Scan for the cell matching the given text and deliver its [x, y] coordinate at center. 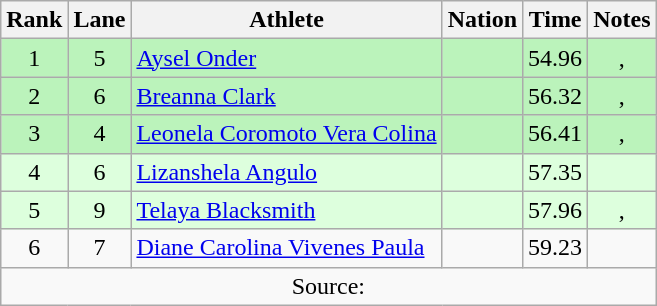
59.23 [556, 248]
9 [100, 210]
56.41 [556, 134]
Lizanshela Angulo [286, 172]
Rank [34, 20]
57.35 [556, 172]
Lane [100, 20]
Leonela Coromoto Vera Colina [286, 134]
Time [556, 20]
3 [34, 134]
56.32 [556, 96]
Nation [482, 20]
Telaya Blacksmith [286, 210]
Aysel Onder [286, 58]
7 [100, 248]
2 [34, 96]
Source: [328, 286]
Notes [622, 20]
Breanna Clark [286, 96]
Athlete [286, 20]
57.96 [556, 210]
Diane Carolina Vivenes Paula [286, 248]
1 [34, 58]
54.96 [556, 58]
